Pinpoint the cell where the given text exists, returning its (X, Y) midpoint coordinate. 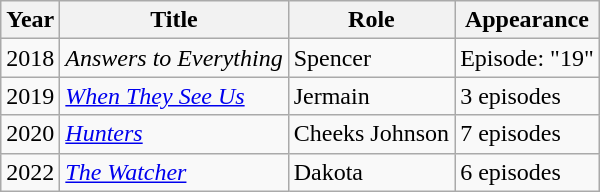
Spencer (371, 58)
Episode: "19" (528, 58)
2022 (30, 172)
Title (174, 20)
Jermain (371, 96)
Role (371, 20)
6 episodes (528, 172)
Answers to Everything (174, 58)
3 episodes (528, 96)
Hunters (174, 134)
When They See Us (174, 96)
7 episodes (528, 134)
Appearance (528, 20)
2018 (30, 58)
2020 (30, 134)
Year (30, 20)
2019 (30, 96)
The Watcher (174, 172)
Dakota (371, 172)
Cheeks Johnson (371, 134)
